Determine the [X, Y] coordinate at the center of the cell enclosing the given text.  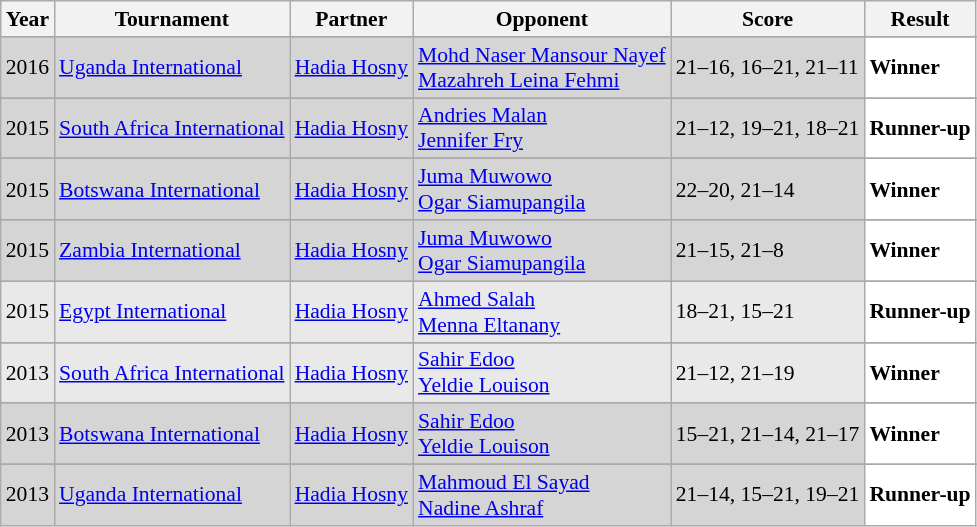
21–15, 21–8 [768, 250]
Mahmoud El Sayad Nadine Ashraf [542, 496]
Zambia International [172, 250]
2016 [28, 68]
Year [28, 19]
Opponent [542, 19]
18–21, 15–21 [768, 312]
15–21, 21–14, 21–17 [768, 434]
22–20, 21–14 [768, 190]
Mohd Naser Mansour Nayef Mazahreh Leina Fehmi [542, 68]
Ahmed Salah Menna Eltanany [542, 312]
21–12, 19–21, 18–21 [768, 128]
Tournament [172, 19]
Egypt International [172, 312]
21–14, 15–21, 19–21 [768, 496]
Partner [352, 19]
21–12, 21–19 [768, 372]
Result [920, 19]
Andries Malan Jennifer Fry [542, 128]
21–16, 16–21, 21–11 [768, 68]
Score [768, 19]
